From the cell containing the given text, extract its center point as [x, y] coordinate. 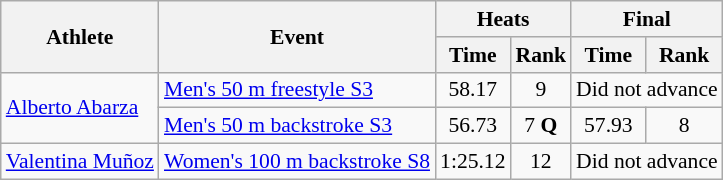
7 Q [542, 126]
Alberto Abarza [80, 108]
12 [542, 162]
Men's 50 m backstroke S3 [297, 126]
58.17 [472, 90]
Event [297, 36]
1:25.12 [472, 162]
Heats [503, 19]
9 [542, 90]
Athlete [80, 36]
Women's 100 m backstroke S8 [297, 162]
Valentina Muñoz [80, 162]
8 [684, 126]
57.93 [608, 126]
Final [647, 19]
Men's 50 m freestyle S3 [297, 90]
56.73 [472, 126]
